Pinpoint the cell where the given text exists, returning its [x, y] midpoint coordinate. 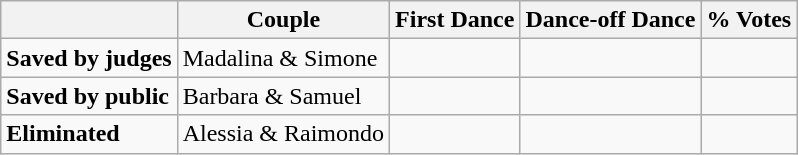
Couple [283, 20]
Alessia & Raimondo [283, 134]
Eliminated [89, 134]
Dance-off Dance [610, 20]
Barbara & Samuel [283, 96]
Madalina & Simone [283, 58]
Saved by public [89, 96]
% Votes [749, 20]
Saved by judges [89, 58]
First Dance [455, 20]
